Output the [X, Y] coordinate of the center of the cell containing the given text.  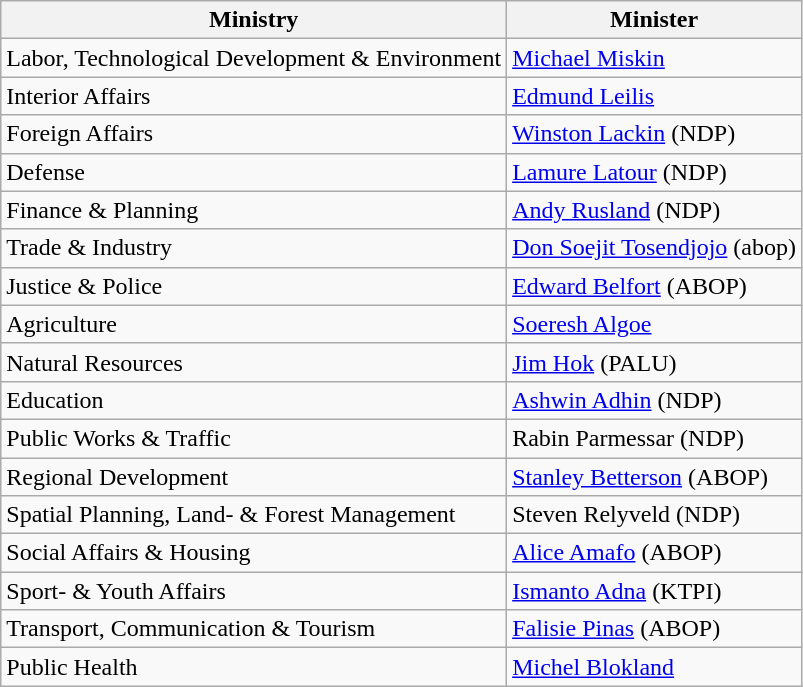
Spatial Planning, Land- & Forest Management [254, 515]
Regional Development [254, 477]
Don Soejit Tosendjojo (abop) [654, 248]
Edmund Leilis [654, 96]
Trade & Industry [254, 248]
Labor, Technological Development & Environment [254, 58]
Justice & Police [254, 286]
Stanley Betterson (ABOP) [654, 477]
Rabin Parmessar (NDP) [654, 438]
Education [254, 400]
Natural Resources [254, 362]
Public Works & Traffic [254, 438]
Alice Amafo (ABOP) [654, 553]
Transport, Communication & Tourism [254, 629]
Ashwin Adhin (NDP) [654, 400]
Minister [654, 20]
Falisie Pinas (ABOP) [654, 629]
Edward Belfort (ABOP) [654, 286]
Sport- & Youth Affairs [254, 591]
Soeresh Algoe [654, 324]
Defense [254, 172]
Foreign Affairs [254, 134]
Michael Miskin [654, 58]
Steven Relyveld (NDP) [654, 515]
Public Health [254, 667]
Interior Affairs [254, 96]
Social Affairs & Housing [254, 553]
Finance & Planning [254, 210]
Agriculture [254, 324]
Winston Lackin (NDP) [654, 134]
Jim Hok (PALU) [654, 362]
Michel Blokland [654, 667]
Andy Rusland (NDP) [654, 210]
Lamure Latour (NDP) [654, 172]
Ismanto Adna (KTPI) [654, 591]
Ministry [254, 20]
